Detect which cell encompasses the target text, then output its [X, Y] center coordinate. 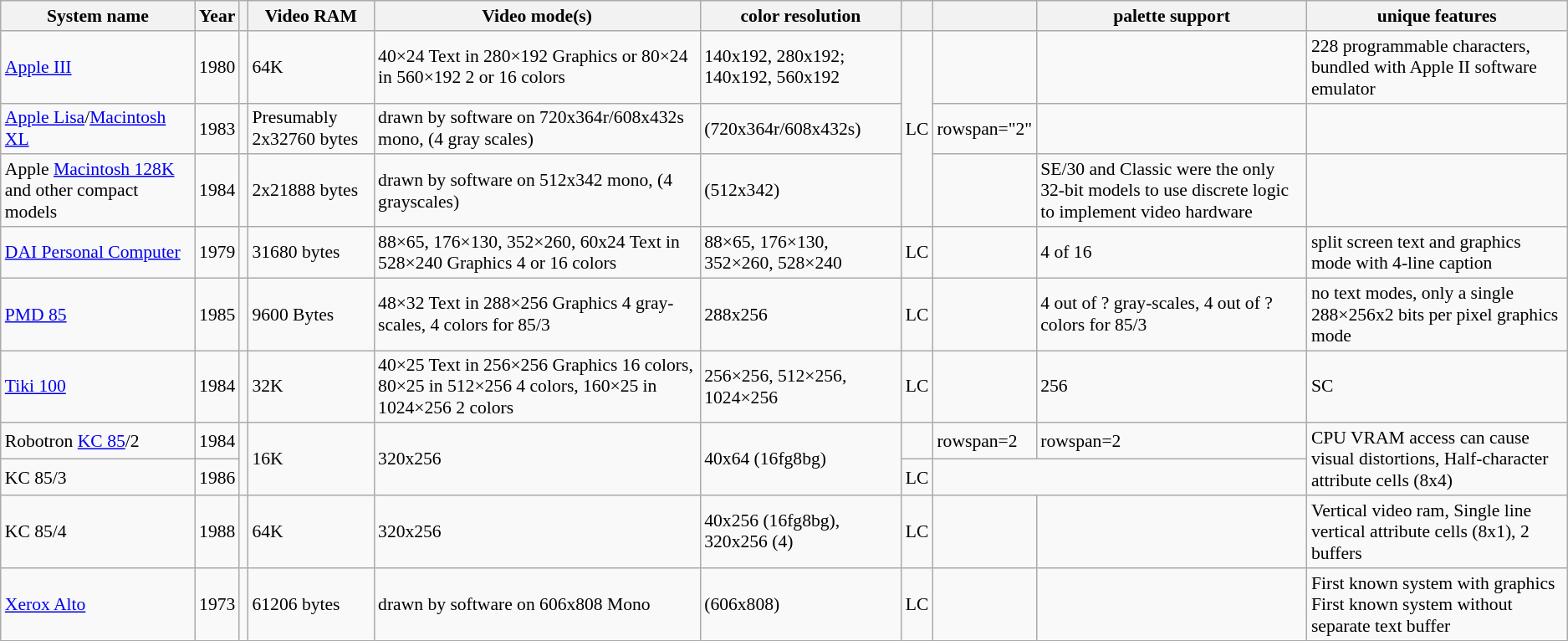
System name [98, 16]
288x256 [800, 315]
Apple Macintosh 128K and other compact models [98, 191]
CPU VRAM access can cause visual distortions, Half-character attribute cells (8x4) [1437, 460]
48×32 Text in 288×256 Graphics 4 gray-scales, 4 colors for 85/3 [537, 315]
1985 [217, 315]
40×24 Text in 280×192 Graphics or 80×24 in 560×192 2 or 16 colors [537, 67]
40x64 (16fg8bg) [800, 460]
4 out of ? gray-scales, 4 out of ? colors for 85/3 [1172, 315]
(720x364r/608x432s) [800, 129]
1980 [217, 67]
4 of 16 [1172, 253]
61206 bytes [311, 604]
88×65, 176×130, 352×260, 528×240 [800, 253]
1979 [217, 253]
Vertical video ram, Single line vertical attribute cells (8x1), 2 buffers [1437, 532]
Robotron KC 85/2 [98, 442]
1983 [217, 129]
Tiki 100 [98, 387]
PMD 85 [98, 315]
SC [1437, 387]
Apple Lisa/Macintosh XL [98, 129]
Presumably 2x32760 bytes [311, 129]
drawn by software on 512x342 mono, (4 grayscales) [537, 191]
(512x342) [800, 191]
palette support [1172, 16]
KC 85/4 [98, 532]
228 programmable characters, bundled with Apple II software emulator [1437, 67]
no text modes, only a single 288×256x2 bits per pixel graphics mode [1437, 315]
split screen text and graphics mode with 4-line caption [1437, 253]
Video mode(s) [537, 16]
31680 bytes [311, 253]
256 [1172, 387]
1973 [217, 604]
256×256, 512×256, 1024×256 [800, 387]
color resolution [800, 16]
drawn by software on 606x808 Mono [537, 604]
9600 Bytes [311, 315]
16K [311, 460]
Year [217, 16]
DAI Personal Computer [98, 253]
unique features [1437, 16]
First known system with graphicsFirst known system without separate text buffer [1437, 604]
(606x808) [800, 604]
rowspan="2" [984, 129]
32K [311, 387]
40×25 Text in 256×256 Graphics 16 colors, 80×25 in 512×256 4 colors, 160×25 in 1024×256 2 colors [537, 387]
2x21888 bytes [311, 191]
Apple III [98, 67]
88×65, 176×130, 352×260, 60x24 Text in 528×240 Graphics 4 or 16 colors [537, 253]
drawn by software on 720x364r/608x432s mono, (4 gray scales) [537, 129]
KC 85/3 [98, 477]
140x192, 280x192; 140x192, 560x192 [800, 67]
Xerox Alto [98, 604]
1986 [217, 477]
SE/30 and Classic were the only 32-bit models to use discrete logic to implement video hardware [1172, 191]
Video RAM [311, 16]
1988 [217, 532]
40x256 (16fg8bg), 320x256 (4) [800, 532]
